Detect which cell encompasses the target text, then output its [x, y] center coordinate. 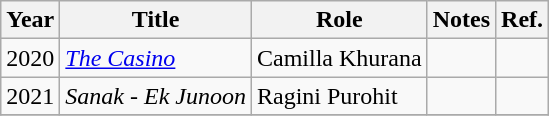
Title [156, 20]
Camilla Khurana [339, 58]
Sanak - Ek Junoon [156, 96]
Notes [461, 20]
Year [30, 20]
2021 [30, 96]
Ref. [522, 20]
2020 [30, 58]
The Casino [156, 58]
Ragini Purohit [339, 96]
Role [339, 20]
